Search for the cell housing the specified text and yield its (X, Y) center coordinate. 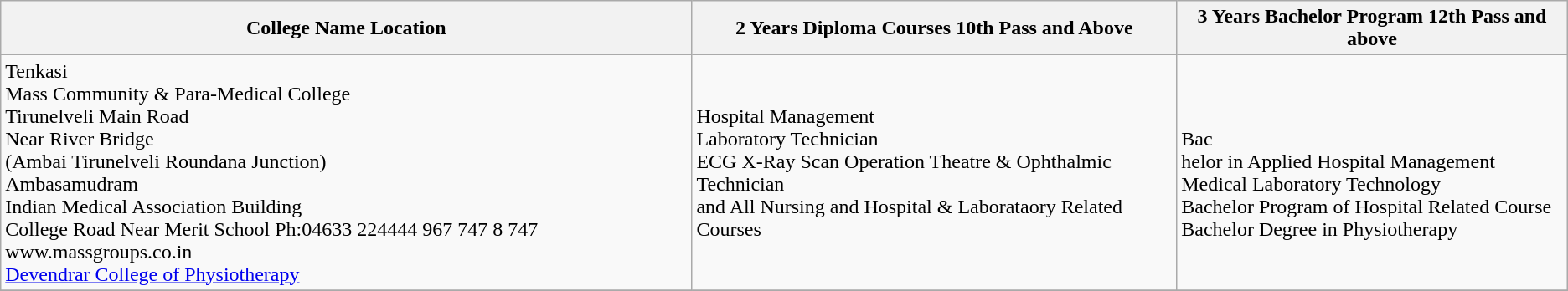
Bachelor in Applied Hospital ManagementMedical Laboratory TechnologyBachelor Program of Hospital Related CourseBachelor Degree in Physiotherapy (1372, 172)
2 Years Diploma Courses 10th Pass and Above (935, 28)
3 Years Bachelor Program 12th Pass and above (1372, 28)
College Name Location (347, 28)
